Return [X, Y] of the center of cell containing provided text 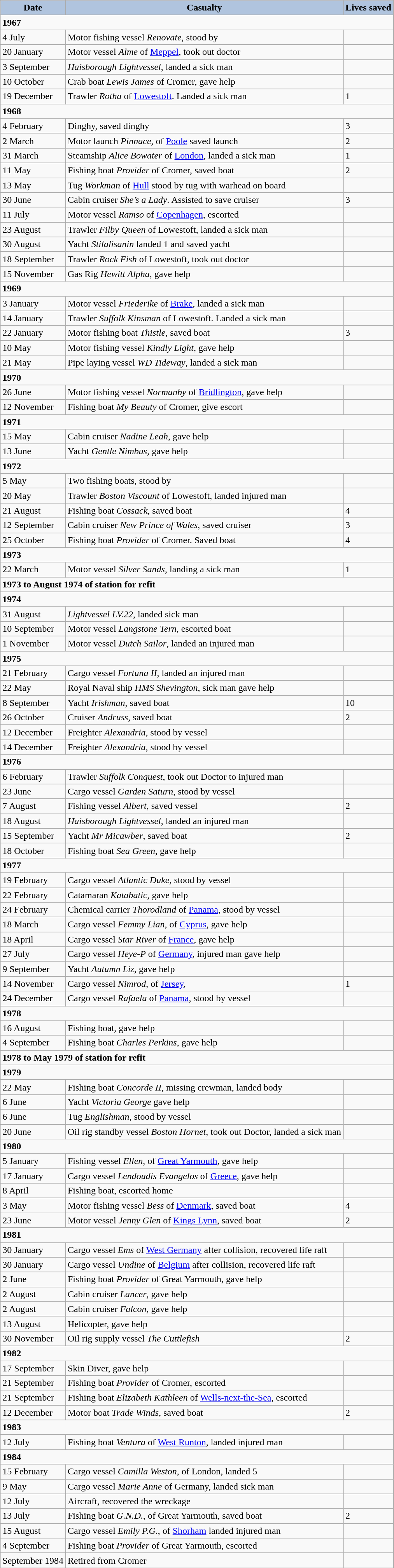
Skin Diver, gave help [204, 1368]
27 July [33, 954]
Fishing boat G.N.D., of Great Yarmouth, saved boat [204, 1516]
3 September [33, 67]
15 August [33, 1531]
Retired from Cromer [204, 1560]
14 November [33, 984]
Catamaran Katabatic, gave help [204, 895]
23 August [33, 230]
Fishing boat Provider of Great Yarmouth, escorted [204, 1545]
13 July [33, 1516]
Cargo vessel Camilla Weston, of London, landed 5 [204, 1472]
Haisborough Lightvessel, landed a sick man [204, 67]
18 August [33, 821]
18 March [33, 925]
1983 [197, 1427]
Gas Rig Hewitt Alpha, gave help [204, 274]
19 December [33, 96]
1981 [197, 1235]
Two fishing boats, stood by [204, 481]
Motor fishing vessel Bess of Denmark, saved boat [204, 1206]
Cabin cruiser Lancer, gave help [204, 1294]
30 November [33, 1338]
12 November [33, 407]
Yacht Victoria George gave help [204, 1102]
Motor vessel Jenny Glen of Kings Lynn, saved boat [204, 1220]
Fishing boat Provider of Great Yarmouth, gave help [204, 1279]
10 [368, 703]
10 September [33, 629]
11 May [33, 170]
Yacht Stilalisanin landed 1 and saved yacht [204, 244]
17 January [33, 1176]
Cargo vessel Lendoudis Evangelos of Greece, gave help [204, 1176]
25 October [33, 540]
20 June [33, 1132]
Haisborough Lightvessel, landed an injured man [204, 821]
1968 [197, 111]
Cargo vessel Atlantic Duke, stood by vessel [204, 880]
1978 [197, 1013]
1984 [197, 1457]
Fishing vessel Albert, saved vessel [204, 806]
Fishing boat Provider of Cromer, escorted [204, 1383]
1980 [197, 1146]
Crab boat Lewis James of Cromer, gave help [204, 82]
Cabin cruiser New Prince of Wales, saved cruiser [204, 525]
30 August [33, 244]
Fishing boat, escorted home [204, 1191]
Dinghy, saved dinghy [204, 126]
Fishing boat Elizabeth Kathleen of Wells-next-the-Sea, escorted [204, 1398]
Fishing boat Ventura of West Runton, landed injured man [204, 1442]
18 April [33, 939]
Cargo vessel Nimrod, of Jersey, [204, 984]
21 August [33, 510]
Oil rig supply vessel The Cuttlefish [204, 1338]
Lightvessel LV.22, landed sick man [204, 614]
14 January [33, 318]
Cargo vessel Star River of France, gave help [204, 939]
3 January [33, 303]
1977 [197, 865]
Cruiser Andruss, saved boat [204, 718]
2 June [33, 1279]
1978 to May 1979 of station for refit [197, 1058]
1972 [197, 466]
Fishing boat, gave help [204, 1028]
Cabin cruiser Nadine Leah, gave help [204, 437]
Motor vessel Dutch Sailor, landed an injured man [204, 643]
Cargo vessel Garden Saturn, stood by vessel [204, 791]
Royal Naval ship HMS Shevington, sick man gave help [204, 688]
Cargo vessel Rafaela of Panama, stood by vessel [204, 998]
26 October [33, 718]
8 September [33, 703]
Aircraft, recovered the wreckage [204, 1501]
Yacht Mr Micawber, saved boat [204, 836]
1982 [197, 1353]
Chemical carrier Thorodland of Panama, stood by vessel [204, 910]
22 February [33, 895]
Tug Workman of Hull stood by tug with warhead on board [204, 185]
1973 to August 1974 of station for refit [197, 584]
Motor vessel Langstone Tern, escorted boat [204, 629]
Motor fishing boat Thistle, saved boat [204, 333]
Motor vessel Silver Sands, landing a sick man [204, 570]
Motor fishing vessel Renovate, stood by [204, 37]
Fishing boat Concorde II, missing crewman, landed body [204, 1087]
Lives saved [368, 8]
10 May [33, 348]
Cargo vessel Marie Anne of Germany, landed sick man [204, 1486]
2 March [33, 141]
15 May [33, 437]
20 January [33, 52]
17 September [33, 1368]
22 March [33, 570]
Yacht Autumn Liz, gave help [204, 969]
1970 [197, 377]
7 August [33, 806]
Trawler Boston Viscount of Lowestoft, landed injured man [204, 496]
9 September [33, 969]
Date [33, 8]
Fishing vessel Ellen, of Great Yarmouth, gave help [204, 1161]
5 January [33, 1161]
1971 [197, 422]
Trawler Rock Fish of Lowestoft, took out doctor [204, 259]
Fishing boat My Beauty of Cromer, give escort [204, 407]
Yacht Irishman, saved boat [204, 703]
September 1984 [33, 1560]
10 October [33, 82]
Pipe laying vessel WD Tideway, landed a sick man [204, 362]
Trawler Filby Queen of Lowestoft, landed a sick man [204, 230]
21 February [33, 673]
Cargo vessel Fortuna II, landed an injured man [204, 673]
Cargo vessel Heye-P of Germany, injured man gave help [204, 954]
Tug Englishman, stood by vessel [204, 1117]
31 August [33, 614]
30 June [33, 200]
21 May [33, 362]
Fishing boat Provider of Cromer, saved boat [204, 170]
1975 [197, 659]
20 May [33, 496]
Motor boat Trade Winds, saved boat [204, 1413]
1979 [197, 1072]
Steamship Alice Bowater of London, landed a sick man [204, 155]
31 March [33, 155]
1974 [197, 599]
26 June [33, 392]
Trawler Suffolk Conquest, took out Doctor to injured man [204, 777]
Yacht Gentle Nimbus, gave help [204, 451]
16 August [33, 1028]
Fishing boat Charles Perkins, gave help [204, 1043]
Cargo vessel Undine of Belgium after collision, recovered life raft [204, 1265]
14 December [33, 747]
Motor vessel Friederike of Brake, landed a sick man [204, 303]
Fishing boat Provider of Cromer. Saved boat [204, 540]
Trawler Suffolk Kinsman of Lowestoft. Landed a sick man [204, 318]
18 October [33, 850]
Motor fishing vessel Kindly Light, gave help [204, 348]
Cabin cruiser Falcon, gave help [204, 1309]
Motor vessel Ramso of Copenhagen, escorted [204, 215]
22 January [33, 333]
Cargo vessel Emily P.G., of Shorham landed injured man [204, 1531]
Cabin cruiser She’s a Lady. Assisted to save cruiser [204, 200]
Fishing boat Sea Green, gave help [204, 850]
15 February [33, 1472]
24 February [33, 910]
15 November [33, 274]
Motor vessel Alme of Meppel, took out doctor [204, 52]
24 December [33, 998]
13 May [33, 185]
3 May [33, 1206]
Trawler Rotha of Lowestoft. Landed a sick man [204, 96]
Fishing boat Cossack, saved boat [204, 510]
1969 [197, 289]
4 July [33, 37]
11 July [33, 215]
1967 [197, 23]
13 August [33, 1324]
19 February [33, 880]
9 May [33, 1486]
Motor fishing vessel Normanby of Bridlington, gave help [204, 392]
15 September [33, 836]
6 February [33, 777]
12 September [33, 525]
1973 [197, 555]
Helicopter, gave help [204, 1324]
Motor launch Pinnace, of Poole saved launch [204, 141]
4 February [33, 126]
13 June [33, 451]
Oil rig standby vessel Boston Hornet, took out Doctor, landed a sick man [204, 1132]
8 April [33, 1191]
1 November [33, 643]
Casualty [204, 8]
18 September [33, 259]
Cargo vessel Ems of West Germany after collision, recovered life raft [204, 1250]
1976 [197, 762]
5 May [33, 481]
Cargo vessel Femmy Lian, of Cyprus, gave help [204, 925]
